From the cell containing the given text, extract its center point as (x, y) coordinate. 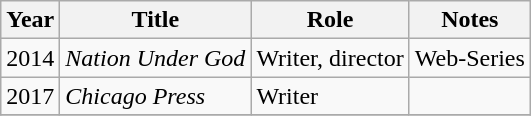
2017 (30, 96)
Title (156, 20)
Notes (470, 20)
Writer (330, 96)
Writer, director (330, 58)
Nation Under God (156, 58)
Web-Series (470, 58)
Chicago Press (156, 96)
2014 (30, 58)
Role (330, 20)
Year (30, 20)
